For the text-containing cell, return its midpoint in (x, y) coordinate format. 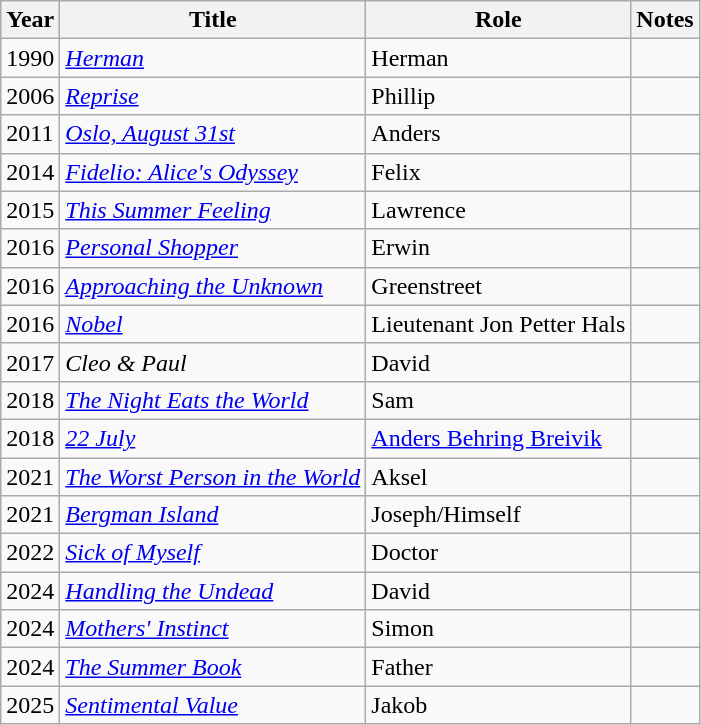
Phillip (498, 96)
Simon (498, 629)
2006 (30, 96)
Lawrence (498, 210)
Bergman Island (213, 515)
Approaching the Unknown (213, 286)
The Summer Book (213, 667)
Personal Shopper (213, 248)
2017 (30, 362)
Cleo & Paul (213, 362)
Joseph/Himself (498, 515)
Title (213, 20)
2011 (30, 134)
2015 (30, 210)
Erwin (498, 248)
Lieutenant Jon Petter Hals (498, 324)
Jakob (498, 705)
Sam (498, 400)
Father (498, 667)
Reprise (213, 96)
22 July (213, 438)
Sentimental Value (213, 705)
Aksel (498, 477)
Anders Behring Breivik (498, 438)
Role (498, 20)
2022 (30, 553)
Greenstreet (498, 286)
Oslo, August 31st (213, 134)
The Night Eats the World (213, 400)
Felix (498, 172)
The Worst Person in the World (213, 477)
Sick of Myself (213, 553)
1990 (30, 58)
Fidelio: Alice's Odyssey (213, 172)
Mothers' Instinct (213, 629)
Handling the Undead (213, 591)
Nobel (213, 324)
Doctor (498, 553)
2025 (30, 705)
Notes (665, 20)
Year (30, 20)
This Summer Feeling (213, 210)
Anders (498, 134)
2014 (30, 172)
